Search for the cell housing the specified text and yield its [x, y] center coordinate. 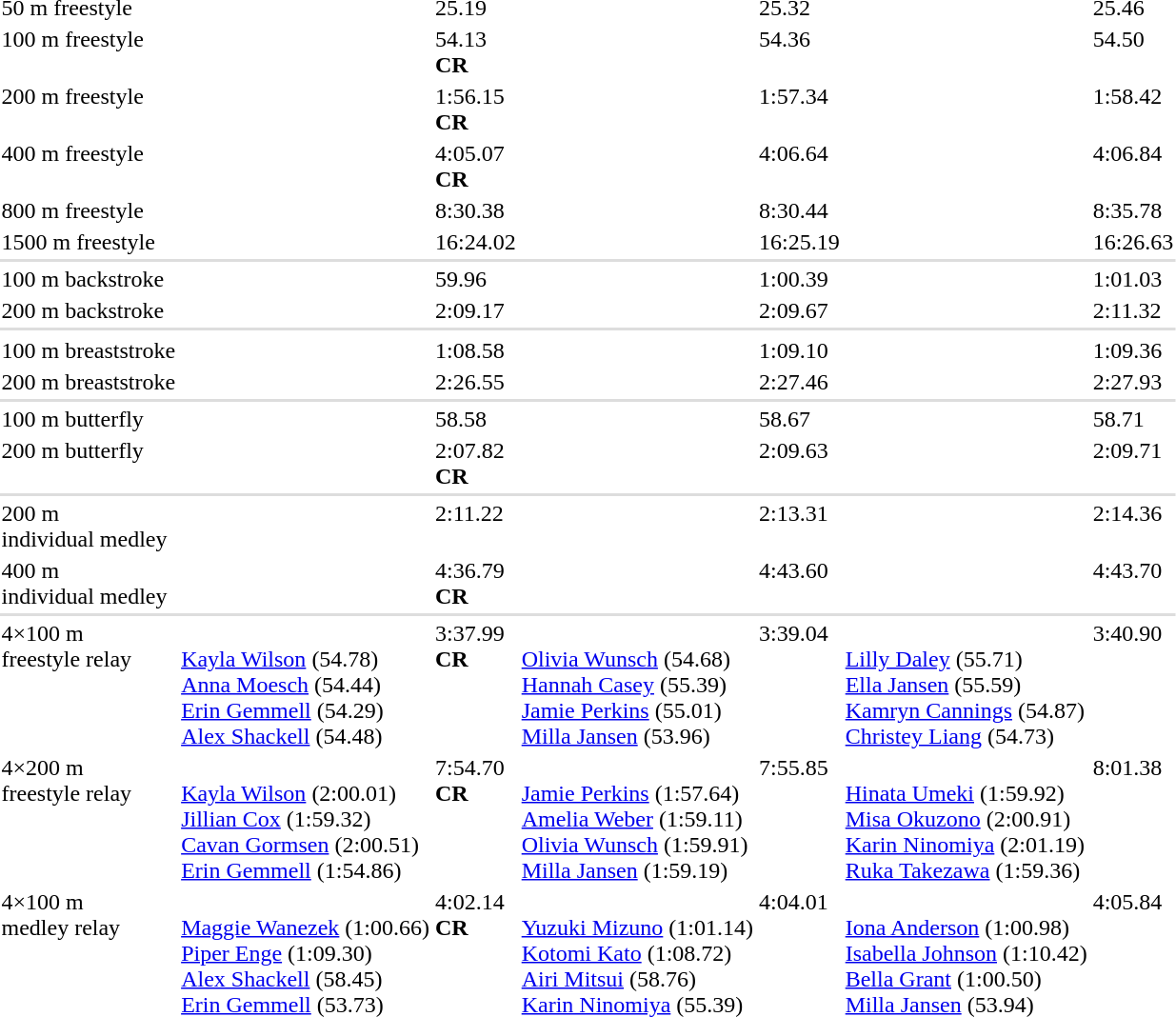
1:09.10 [800, 350]
1:58.42 [1133, 109]
4×200 mfreestyle relay [89, 819]
58.58 [476, 419]
200 m breaststroke [89, 382]
4×100 mfreestyle relay [89, 685]
3:37.99CR [476, 685]
200 m backstroke [89, 310]
7:55.85 [800, 819]
54.36 [800, 51]
16:25.19 [800, 242]
54.13CR [476, 51]
2:14.36 [1133, 526]
58.71 [1133, 419]
100 m freestyle [89, 51]
1500 m freestyle [89, 242]
1:56.15CR [476, 109]
8:30.38 [476, 210]
1:08.58 [476, 350]
Jamie Perkins (1:57.64)Amelia Weber (1:59.11)Olivia Wunsch (1:59.91)Milla Jansen (1:59.19) [637, 819]
4:05.07CR [476, 166]
1:57.34 [800, 109]
2:09.63 [800, 463]
Hinata Umeki (1:59.92)Misa Okuzono (2:00.91)Karin Ninomiya (2:01.19)Ruka Takezawa (1:59.36) [966, 819]
2:27.93 [1133, 382]
100 m breaststroke [89, 350]
4:36.79CR [476, 583]
2:11.22 [476, 526]
2:09.17 [476, 310]
3:39.04 [800, 685]
58.67 [800, 419]
2:26.55 [476, 382]
200 m freestyle [89, 109]
2:11.32 [1133, 310]
400 m freestyle [89, 166]
8:35.78 [1133, 210]
3:40.90 [1133, 685]
Kayla Wilson (2:00.01)Jillian Cox (1:59.32)Cavan Gormsen (2:00.51)Erin Gemmell (1:54.86) [306, 819]
59.96 [476, 279]
8:01.38 [1133, 819]
100 m backstroke [89, 279]
Lilly Daley (55.71)Ella Jansen (55.59)Kamryn Cannings (54.87)Christey Liang (54.73) [966, 685]
1:09.36 [1133, 350]
2:09.71 [1133, 463]
Olivia Wunsch (54.68)Hannah Casey (55.39)Jamie Perkins (55.01)Milla Jansen (53.96) [637, 685]
4:06.64 [800, 166]
2:13.31 [800, 526]
4:06.84 [1133, 166]
16:24.02 [476, 242]
800 m freestyle [89, 210]
54.50 [1133, 51]
16:26.63 [1133, 242]
2:27.46 [800, 382]
400 mindividual medley [89, 583]
1:00.39 [800, 279]
Kayla Wilson (54.78)Anna Moesch (54.44)Erin Gemmell (54.29)Alex Shackell (54.48) [306, 685]
200 mindividual medley [89, 526]
2:09.67 [800, 310]
4:43.70 [1133, 583]
7:54.70CR [476, 819]
2:07.82CR [476, 463]
4:43.60 [800, 583]
200 m butterfly [89, 463]
8:30.44 [800, 210]
1:01.03 [1133, 279]
100 m butterfly [89, 419]
